For the text-containing cell, return its midpoint in [X, Y] coordinate format. 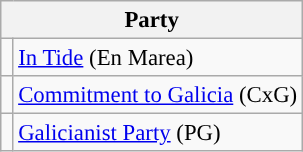
Party [152, 20]
In Tide (En Marea) [158, 58]
Commitment to Galicia (CxG) [158, 95]
Galicianist Party (PG) [158, 133]
